Determine the (x, y) coordinate at the center of the cell enclosing the given text.  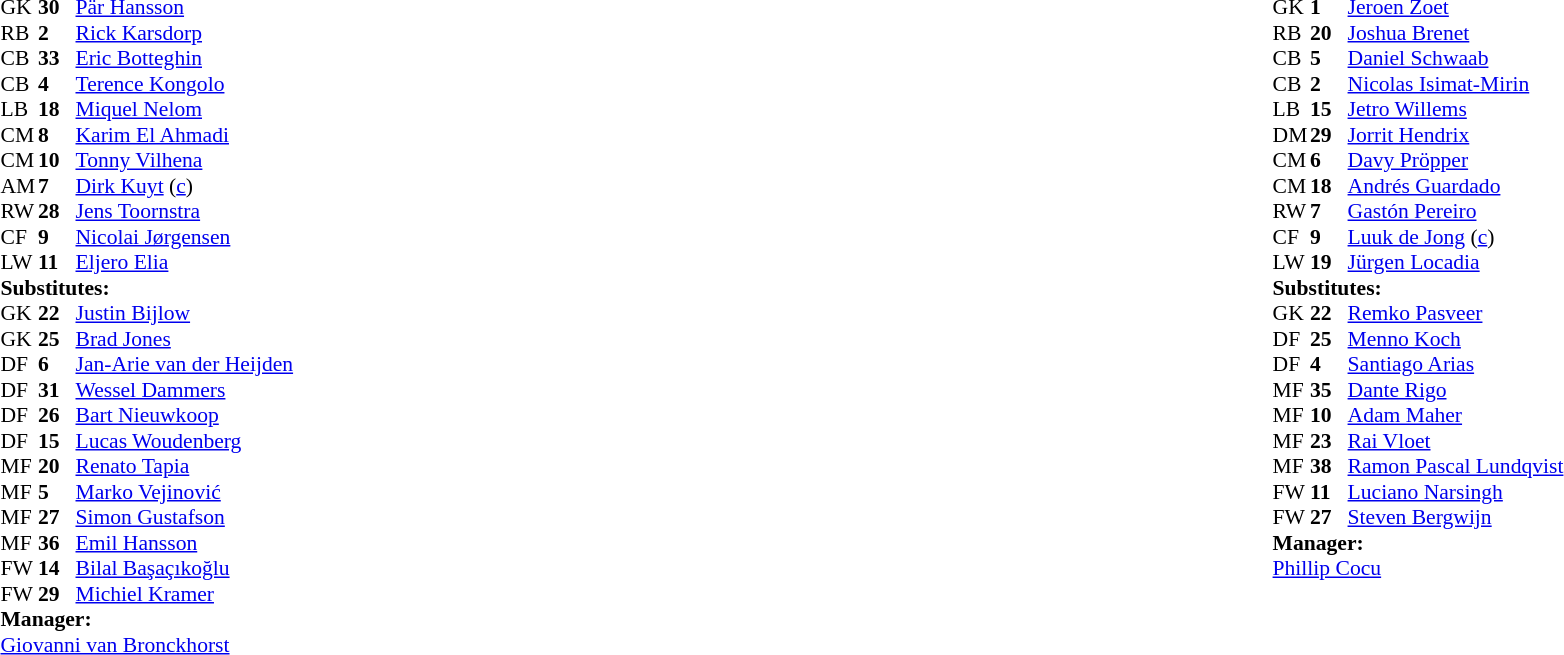
Brad Jones (185, 339)
14 (57, 569)
Lucas Woudenberg (185, 441)
Andrés Guardado (1456, 186)
Luuk de Jong (c) (1456, 237)
Dante Rigo (1456, 390)
35 (1329, 390)
Renato Tapia (185, 467)
Jürgen Locadia (1456, 263)
Davy Pröpper (1456, 161)
Ramon Pascal Lundqvist (1456, 467)
33 (57, 59)
26 (57, 415)
23 (1329, 441)
Simon Gustafson (185, 517)
Santiago Arias (1456, 365)
Rai Vloet (1456, 441)
Menno Koch (1456, 339)
Terence Kongolo (185, 84)
28 (57, 211)
31 (57, 390)
Eric Botteghin (185, 59)
Rick Karsdorp (185, 33)
Bilal Başaçıkoğlu (185, 569)
Marko Vejinović (185, 492)
Karim El Ahmadi (185, 135)
Justin Bijlow (185, 313)
Luciano Narsingh (1456, 492)
Jorrit Hendrix (1456, 135)
Eljero Elia (185, 263)
DM (1292, 135)
Wessel Dammers (185, 390)
Nicolas Isimat-Mirin (1456, 84)
Miquel Nelom (185, 109)
Steven Bergwijn (1456, 517)
Bart Nieuwkoop (185, 415)
Tonny Vilhena (185, 161)
Jens Toornstra (185, 211)
Jan-Arie van der Heijden (185, 365)
8 (57, 135)
Daniel Schwaab (1456, 59)
Dirk Kuyt (c) (185, 186)
AM (19, 186)
Jetro Willems (1456, 109)
Emil Hansson (185, 543)
Michiel Kramer (185, 594)
Nicolai Jørgensen (185, 237)
19 (1329, 263)
Adam Maher (1456, 415)
Gastón Pereiro (1456, 211)
Remko Pasveer (1456, 313)
38 (1329, 467)
Joshua Brenet (1456, 33)
36 (57, 543)
Phillip Cocu (1418, 569)
